From the cell containing the given text, extract its center point as (X, Y) coordinate. 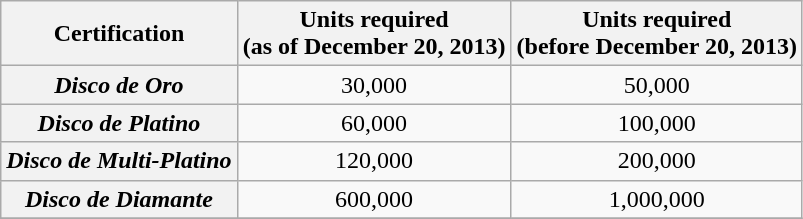
60,000 (374, 123)
Disco de Diamante (119, 199)
1,000,000 (656, 199)
50,000 (656, 85)
Disco de Multi-Platino (119, 161)
30,000 (374, 85)
120,000 (374, 161)
Units required(before December 20, 2013) (656, 34)
600,000 (374, 199)
200,000 (656, 161)
Units required(as of December 20, 2013) (374, 34)
Disco de Oro (119, 85)
Certification (119, 34)
Disco de Platino (119, 123)
100,000 (656, 123)
